For the text-containing cell, return its midpoint in (X, Y) coordinate format. 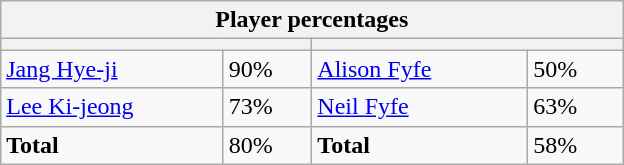
Player percentages (312, 20)
Alison Fyfe (420, 69)
Jang Hye-ji (112, 69)
73% (268, 107)
58% (576, 145)
90% (268, 69)
Lee Ki-jeong (112, 107)
50% (576, 69)
80% (268, 145)
Neil Fyfe (420, 107)
63% (576, 107)
